Return [x, y] of the center of cell containing provided text 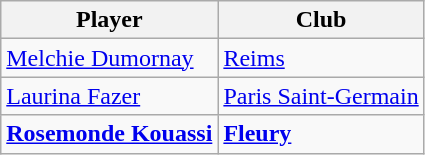
Player [110, 20]
Rosemonde Kouassi [110, 134]
Fleury [321, 134]
Club [321, 20]
Melchie Dumornay [110, 58]
Reims [321, 58]
Laurina Fazer [110, 96]
Paris Saint-Germain [321, 96]
